Return the (x, y) coordinate for the center point of the cell that contains the specified text.  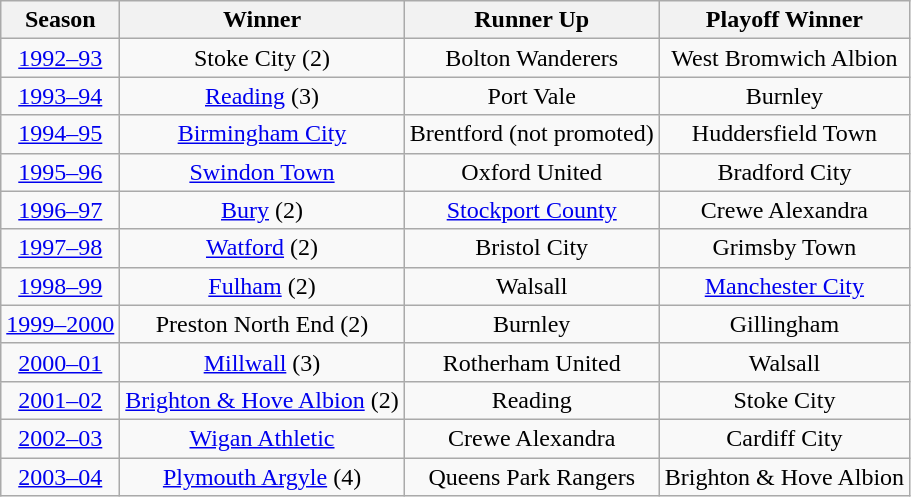
1999–2000 (60, 324)
Brighton & Hove Albion (2) (262, 400)
Stoke City (784, 400)
Bristol City (532, 248)
2002–03 (60, 438)
2003–04 (60, 477)
Queens Park Rangers (532, 477)
1995–96 (60, 172)
1997–98 (60, 248)
Swindon Town (262, 172)
1994–95 (60, 134)
Huddersfield Town (784, 134)
1992–93 (60, 58)
2001–02 (60, 400)
Rotherham United (532, 362)
Season (60, 20)
Gillingham (784, 324)
2000–01 (60, 362)
Stoke City (2) (262, 58)
Brighton & Hove Albion (784, 477)
Oxford United (532, 172)
Grimsby Town (784, 248)
Stockport County (532, 210)
Bradford City (784, 172)
Reading (3) (262, 96)
Winner (262, 20)
West Bromwich Albion (784, 58)
1998–99 (60, 286)
Wigan Athletic (262, 438)
1996–97 (60, 210)
Port Vale (532, 96)
Millwall (3) (262, 362)
Bury (2) (262, 210)
Cardiff City (784, 438)
Fulham (2) (262, 286)
Preston North End (2) (262, 324)
Manchester City (784, 286)
Runner Up (532, 20)
1993–94 (60, 96)
Bolton Wanderers (532, 58)
Brentford (not promoted) (532, 134)
Reading (532, 400)
Playoff Winner (784, 20)
Watford (2) (262, 248)
Birmingham City (262, 134)
Plymouth Argyle (4) (262, 477)
